Scan for the cell matching the given text and deliver its (X, Y) coordinate at center. 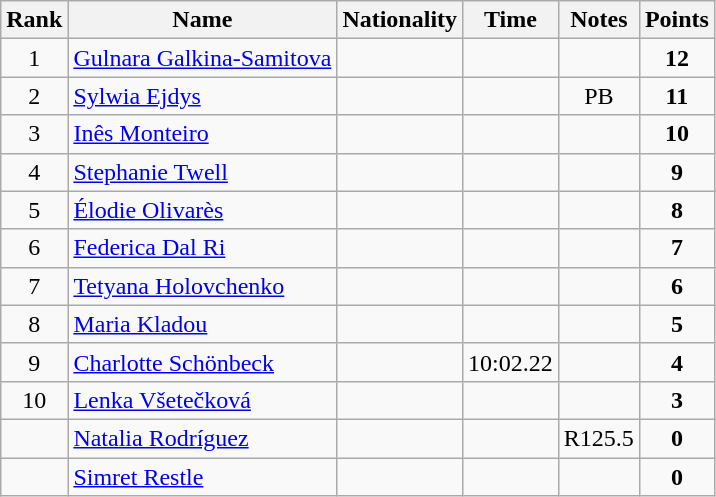
Lenka Všetečková (202, 400)
Nationality (400, 20)
12 (676, 58)
Name (202, 20)
Charlotte Schönbeck (202, 362)
PB (598, 96)
10:02.22 (511, 362)
Maria Kladou (202, 324)
Rank (34, 20)
Inês Monteiro (202, 134)
Simret Restle (202, 477)
Stephanie Twell (202, 172)
R125.5 (598, 438)
Sylwia Ejdys (202, 96)
Tetyana Holovchenko (202, 286)
Élodie Olivarès (202, 210)
Points (676, 20)
2 (34, 96)
11 (676, 96)
Notes (598, 20)
1 (34, 58)
Federica Dal Ri (202, 248)
Time (511, 20)
Natalia Rodríguez (202, 438)
Gulnara Galkina-Samitova (202, 58)
